Find where the given text appears and provide that cell's center as [X, Y] coordinate. 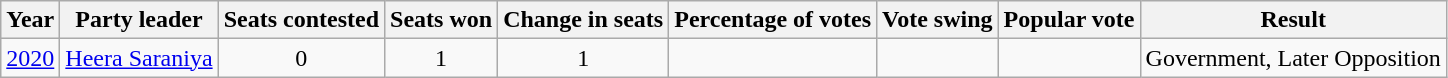
2020 [30, 58]
Vote swing [938, 20]
Government, Later Opposition [1293, 58]
Result [1293, 20]
Popular vote [1069, 20]
Party leader [139, 20]
0 [301, 58]
Year [30, 20]
Seats contested [301, 20]
Percentage of votes [773, 20]
Heera Saraniya [139, 58]
Change in seats [584, 20]
Seats won [442, 20]
